From the cell containing the given text, extract its center point as (x, y) coordinate. 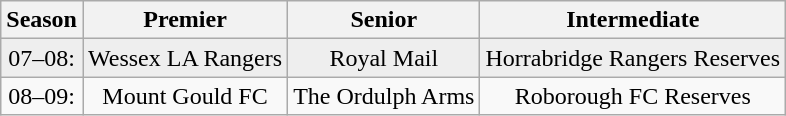
Royal Mail (384, 58)
Wessex LA Rangers (184, 58)
Season (42, 20)
Premier (184, 20)
Intermediate (633, 20)
Mount Gould FC (184, 96)
Horrabridge Rangers Reserves (633, 58)
The Ordulph Arms (384, 96)
Roborough FC Reserves (633, 96)
Senior (384, 20)
08–09: (42, 96)
07–08: (42, 58)
